Capture the cell that displays the provided text and extract its [X, Y] central coordinate. 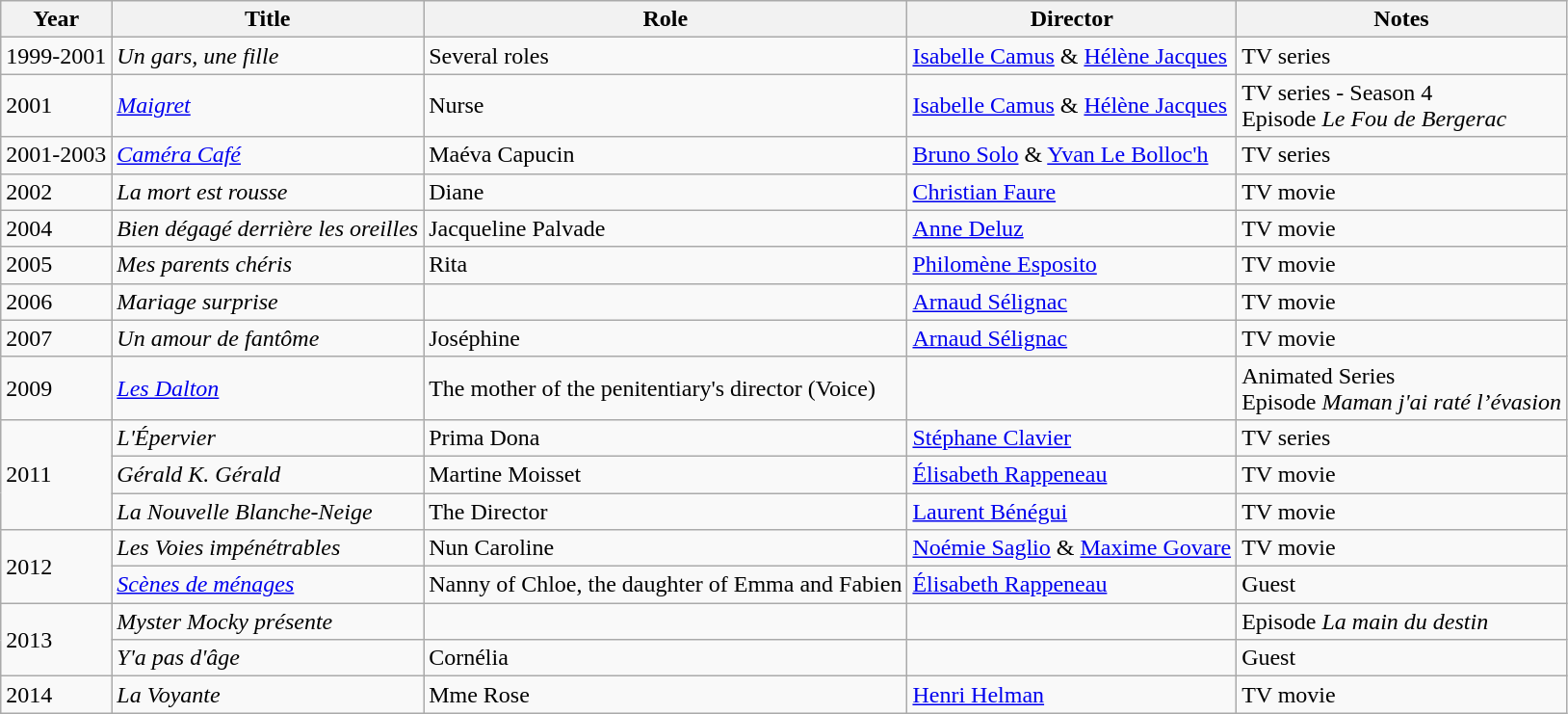
Cornélia [666, 658]
Notes [1402, 19]
Year [56, 19]
La Nouvelle Blanche-Neige [268, 512]
Noémie Saglio & Maxime Govare [1072, 548]
Mme Rose [666, 695]
Stéphane Clavier [1072, 437]
Prima Dona [666, 437]
Caméra Café [268, 155]
2005 [56, 265]
Animated Series Episode Maman j'ai raté l’évasion [1402, 387]
Les Dalton [268, 387]
TV series - Season 4 Episode Le Fou de Bergerac [1402, 106]
Diane [666, 192]
2013 [56, 640]
Un gars, une fille [268, 56]
2001 [56, 106]
Nurse [666, 106]
1999-2001 [56, 56]
Mariage surprise [268, 302]
Jacqueline Palvade [666, 228]
Myster Mocky présente [268, 621]
2014 [56, 695]
2009 [56, 387]
2001-2003 [56, 155]
Nun Caroline [666, 548]
Title [268, 19]
Un amour de fantôme [268, 338]
Laurent Bénégui [1072, 512]
Henri Helman [1072, 695]
Role [666, 19]
Y'a pas d'âge [268, 658]
Maéva Capucin [666, 155]
2004 [56, 228]
Rita [666, 265]
Martine Moisset [666, 474]
L'Épervier [268, 437]
Joséphine [666, 338]
Bruno Solo & Yvan Le Bolloc'h [1072, 155]
Maigret [268, 106]
2002 [56, 192]
Gérald K. Gérald [268, 474]
Les Voies impénétrables [268, 548]
Scènes de ménages [268, 585]
Christian Faure [1072, 192]
Nanny of Chloe, the daughter of Emma and Fabien [666, 585]
The mother of the penitentiary's director (Voice) [666, 387]
2011 [56, 474]
Several roles [666, 56]
La mort est rousse [268, 192]
2012 [56, 567]
2006 [56, 302]
Mes parents chéris [268, 265]
Bien dégagé derrière les oreilles [268, 228]
2007 [56, 338]
Director [1072, 19]
Episode La main du destin [1402, 621]
Anne Deluz [1072, 228]
La Voyante [268, 695]
The Director [666, 512]
Philomène Esposito [1072, 265]
